Return (x, y) of the center of cell containing provided text 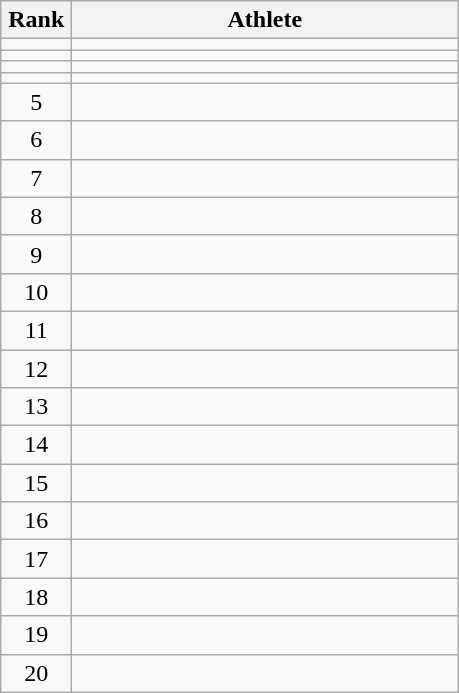
14 (36, 445)
18 (36, 597)
13 (36, 407)
15 (36, 483)
8 (36, 216)
7 (36, 178)
20 (36, 673)
17 (36, 559)
5 (36, 102)
19 (36, 635)
11 (36, 330)
Rank (36, 20)
Athlete (265, 20)
12 (36, 369)
9 (36, 254)
16 (36, 521)
10 (36, 292)
6 (36, 140)
